Find where the given text appears and provide that cell's center as [X, Y] coordinate. 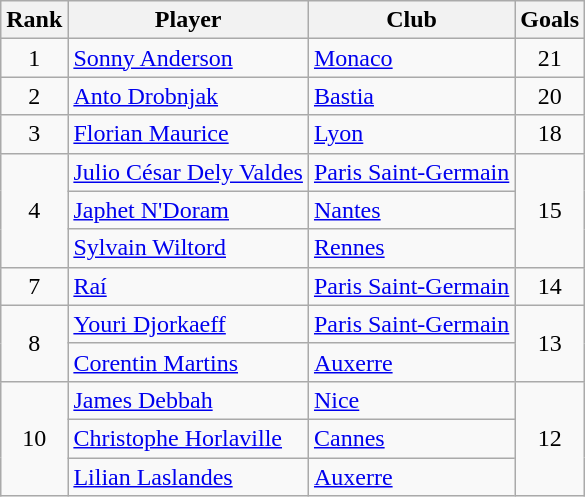
7 [34, 286]
Cannes [411, 438]
Lilian Laslandes [188, 477]
2 [34, 96]
12 [550, 438]
Nantes [411, 210]
Monaco [411, 58]
13 [550, 343]
1 [34, 58]
Rank [34, 20]
21 [550, 58]
Rennes [411, 248]
Florian Maurice [188, 134]
Raí [188, 286]
Sylvain Wiltord [188, 248]
Youri Djorkaeff [188, 324]
14 [550, 286]
Corentin Martins [188, 362]
18 [550, 134]
Bastia [411, 96]
Christophe Horlaville [188, 438]
8 [34, 343]
Anto Drobnjak [188, 96]
James Debbah [188, 400]
20 [550, 96]
Lyon [411, 134]
Goals [550, 20]
3 [34, 134]
Japhet N'Doram [188, 210]
4 [34, 210]
Nice [411, 400]
Julio César Dely Valdes [188, 172]
Sonny Anderson [188, 58]
15 [550, 210]
Player [188, 20]
10 [34, 438]
Club [411, 20]
